Return the (x, y) coordinate for the center point of the cell that contains the specified text.  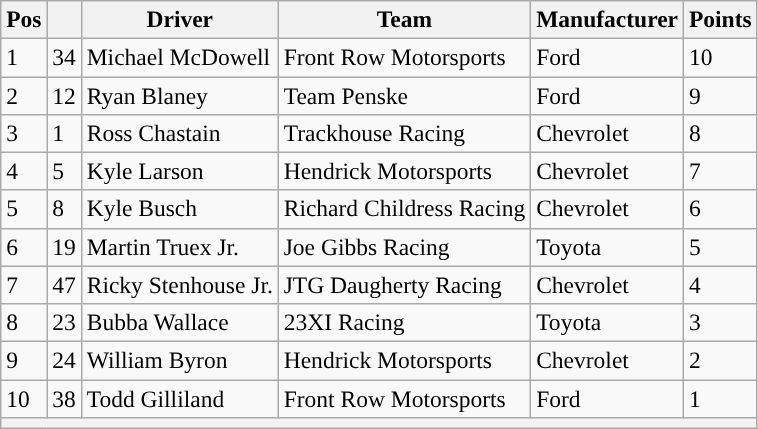
19 (64, 247)
Michael McDowell (180, 57)
Joe Gibbs Racing (404, 247)
38 (64, 398)
12 (64, 95)
Richard Childress Racing (404, 209)
Todd Gilliland (180, 398)
Bubba Wallace (180, 322)
24 (64, 360)
Ross Chastain (180, 133)
Team (404, 19)
Manufacturer (608, 19)
Team Penske (404, 95)
23XI Racing (404, 322)
Martin Truex Jr. (180, 247)
Ricky Stenhouse Jr. (180, 285)
Driver (180, 19)
Kyle Larson (180, 171)
34 (64, 57)
23 (64, 322)
Ryan Blaney (180, 95)
Pos (24, 19)
Kyle Busch (180, 209)
47 (64, 285)
Points (720, 19)
JTG Daugherty Racing (404, 285)
William Byron (180, 360)
Trackhouse Racing (404, 133)
